Determine the (X, Y) coordinate at the center of the cell enclosing the given text.  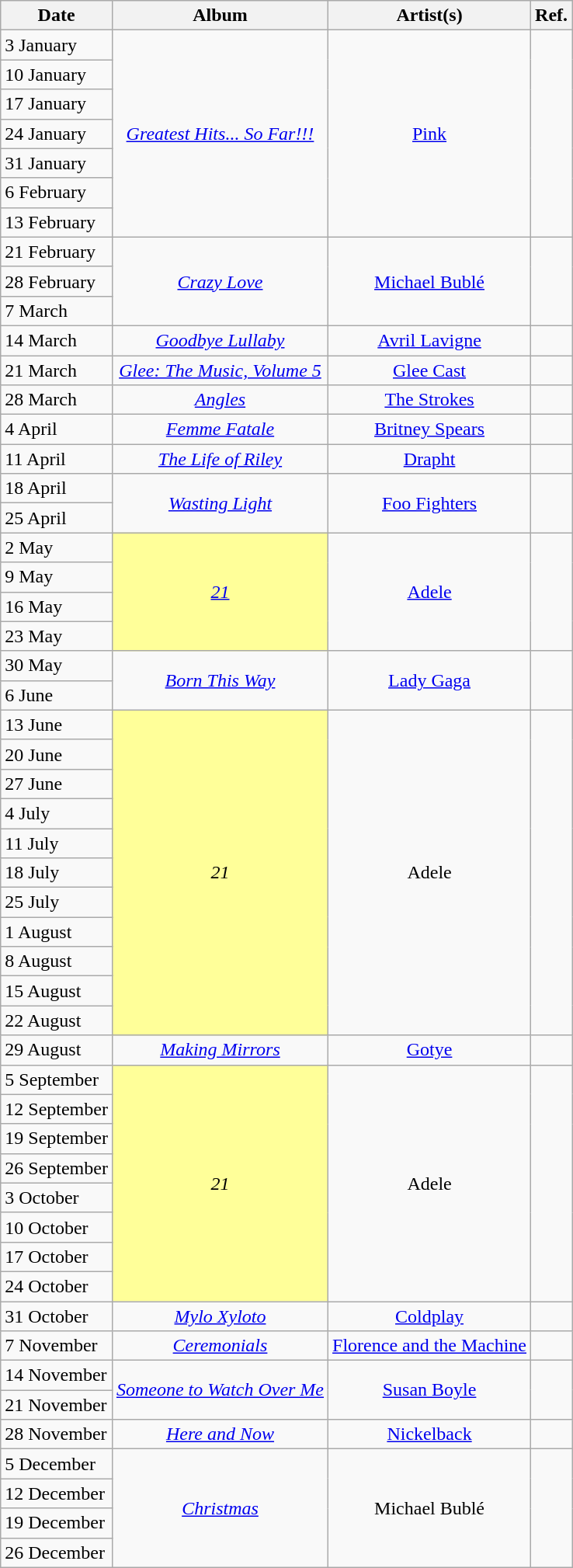
13 February (57, 222)
11 April (57, 459)
27 June (57, 784)
23 May (57, 636)
Lady Gaga (430, 680)
18 April (57, 488)
10 October (57, 1227)
5 December (57, 1464)
24 January (57, 134)
21 March (57, 370)
9 May (57, 577)
Foo Fighters (430, 503)
14 November (57, 1375)
5 September (57, 1080)
31 January (57, 163)
10 January (57, 75)
Femme Fatale (220, 429)
28 November (57, 1434)
25 July (57, 902)
4 April (57, 429)
21 February (57, 252)
7 March (57, 311)
12 December (57, 1493)
Someone to Watch Over Me (220, 1390)
Angles (220, 400)
The Strokes (430, 400)
11 July (57, 843)
24 October (57, 1286)
Album (220, 16)
25 April (57, 518)
21 November (57, 1405)
Avril Lavigne (430, 340)
Glee Cast (430, 370)
2 May (57, 548)
22 August (57, 1020)
3 October (57, 1198)
19 September (57, 1139)
7 November (57, 1346)
31 October (57, 1316)
20 June (57, 754)
6 June (57, 695)
The Life of Riley (220, 459)
16 May (57, 607)
26 December (57, 1552)
Gotye (430, 1050)
Susan Boyle (430, 1390)
18 July (57, 873)
Born This Way (220, 680)
Wasting Light (220, 503)
1 August (57, 932)
29 August (57, 1050)
3 January (57, 45)
Ref. (551, 16)
Glee: The Music, Volume 5 (220, 370)
17 January (57, 104)
Greatest Hits... So Far!!! (220, 134)
Florence and the Machine (430, 1346)
Nickelback (430, 1434)
8 August (57, 961)
Christmas (220, 1508)
6 February (57, 193)
19 December (57, 1523)
17 October (57, 1257)
28 February (57, 281)
Coldplay (430, 1316)
Date (57, 16)
4 July (57, 813)
Ceremonials (220, 1346)
26 September (57, 1168)
Drapht (430, 459)
15 August (57, 991)
28 March (57, 400)
Making Mirrors (220, 1050)
30 May (57, 666)
Here and Now (220, 1434)
Pink (430, 134)
12 September (57, 1109)
13 June (57, 725)
14 March (57, 340)
Mylo Xyloto (220, 1316)
Crazy Love (220, 281)
Goodbye Lullaby (220, 340)
Artist(s) (430, 16)
Britney Spears (430, 429)
